Output the (X, Y) coordinate of the center of the cell containing the given text.  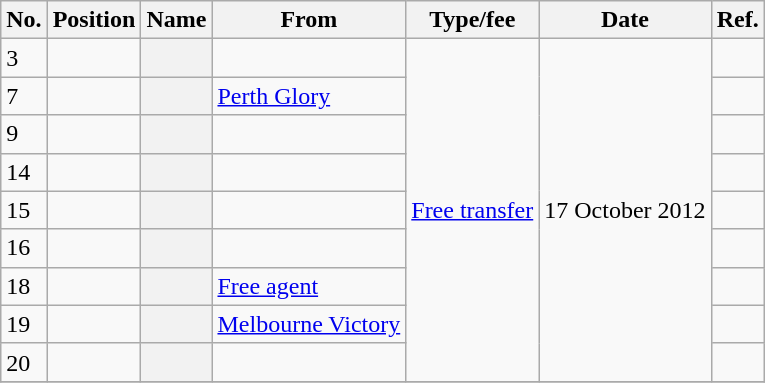
19 (24, 324)
No. (24, 20)
17 October 2012 (625, 210)
Perth Glory (309, 96)
Free transfer (472, 210)
18 (24, 286)
From (309, 20)
14 (24, 172)
Name (176, 20)
Position (94, 20)
3 (24, 58)
7 (24, 96)
16 (24, 248)
20 (24, 362)
Free agent (309, 286)
9 (24, 134)
Melbourne Victory (309, 324)
Type/fee (472, 20)
Ref. (738, 20)
Date (625, 20)
15 (24, 210)
